Return the [x, y] coordinate for the center point of the cell that contains the specified text.  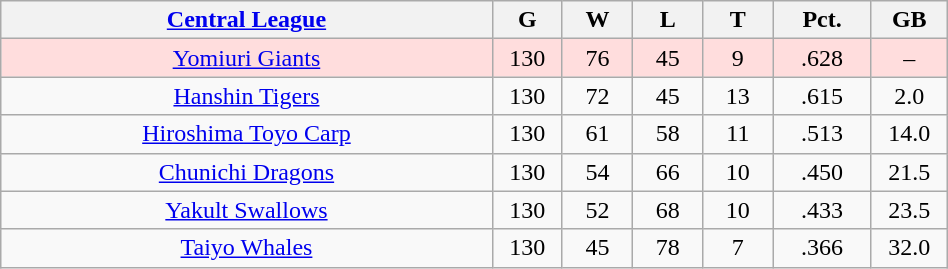
68 [668, 210]
G [527, 20]
Hanshin Tigers [246, 96]
Yomiuri Giants [246, 58]
58 [668, 134]
.615 [822, 96]
66 [668, 172]
14.0 [909, 134]
.628 [822, 58]
32.0 [909, 248]
.513 [822, 134]
Central League [246, 20]
W [597, 20]
Yakult Swallows [246, 210]
Chunichi Dragons [246, 172]
Hiroshima Toyo Carp [246, 134]
2.0 [909, 96]
.366 [822, 248]
11 [738, 134]
72 [597, 96]
L [668, 20]
.433 [822, 210]
23.5 [909, 210]
61 [597, 134]
21.5 [909, 172]
.450 [822, 172]
76 [597, 58]
9 [738, 58]
Taiyo Whales [246, 248]
T [738, 20]
52 [597, 210]
Pct. [822, 20]
54 [597, 172]
13 [738, 96]
– [909, 58]
GB [909, 20]
7 [738, 248]
78 [668, 248]
